Return (x, y) of the center of cell containing provided text 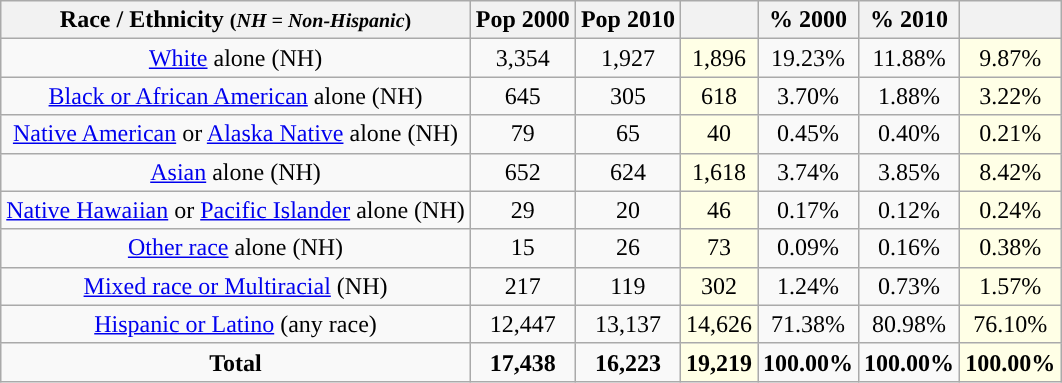
1,618 (718, 172)
119 (628, 286)
0.45% (808, 134)
76.10% (1010, 324)
1.88% (910, 96)
0.17% (808, 210)
46 (718, 210)
% 2010 (910, 20)
Pop 2010 (628, 20)
3.22% (1010, 96)
1.57% (1010, 286)
1,927 (628, 58)
14,626 (718, 324)
0.38% (1010, 248)
16,223 (628, 362)
65 (628, 134)
26 (628, 248)
White alone (NH) (236, 58)
Hispanic or Latino (any race) (236, 324)
0.73% (910, 286)
20 (628, 210)
Native American or Alaska Native alone (NH) (236, 134)
1.24% (808, 286)
217 (522, 286)
17,438 (522, 362)
Black or African American alone (NH) (236, 96)
Other race alone (NH) (236, 248)
9.87% (1010, 58)
0.12% (910, 210)
29 (522, 210)
73 (718, 248)
302 (718, 286)
Native Hawaiian or Pacific Islander alone (NH) (236, 210)
645 (522, 96)
% 2000 (808, 20)
1,896 (718, 58)
Pop 2000 (522, 20)
19,219 (718, 362)
0.24% (1010, 210)
13,137 (628, 324)
19.23% (808, 58)
80.98% (910, 324)
0.16% (910, 248)
652 (522, 172)
Asian alone (NH) (236, 172)
3.74% (808, 172)
71.38% (808, 324)
0.40% (910, 134)
618 (718, 96)
3,354 (522, 58)
3.85% (910, 172)
3.70% (808, 96)
0.21% (1010, 134)
Total (236, 362)
0.09% (808, 248)
12,447 (522, 324)
11.88% (910, 58)
624 (628, 172)
8.42% (1010, 172)
40 (718, 134)
Race / Ethnicity (NH = Non-Hispanic) (236, 20)
79 (522, 134)
305 (628, 96)
15 (522, 248)
Mixed race or Multiracial (NH) (236, 286)
